Search for the cell housing the specified text and yield its [X, Y] center coordinate. 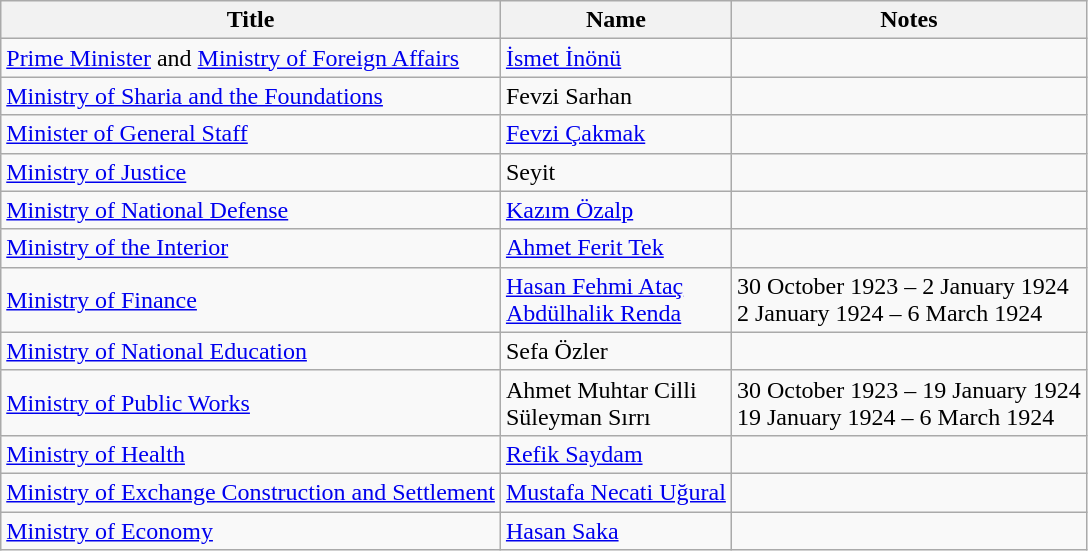
Ministry of Justice [251, 172]
Ahmet Ferit Tek [616, 248]
Seyit [616, 172]
30 October 1923 – 19 January 192419 January 1924 – 6 March 1924 [908, 402]
Ministry of Economy [251, 531]
Minister of General Staff [251, 134]
Ahmet Muhtar CilliSüleyman Sırrı [616, 402]
İsmet İnönü [616, 58]
Kazım Özalp [616, 210]
Hasan Saka [616, 531]
Notes [908, 20]
Sefa Özler [616, 351]
30 October 1923 – 2 January 19242 January 1924 – 6 March 1924 [908, 300]
Name [616, 20]
Refik Saydam [616, 454]
Ministry of National Education [251, 351]
Title [251, 20]
Ministry of the Interior [251, 248]
Ministry of National Defense [251, 210]
Fevzi Sarhan [616, 96]
Prime Minister and Ministry of Foreign Affairs [251, 58]
Ministry of Sharia and the Foundations [251, 96]
Ministry of Public Works [251, 402]
Ministry of Finance [251, 300]
Mustafa Necati Uğural [616, 492]
Fevzi Çakmak [616, 134]
Hasan Fehmi AtaçAbdülhalik Renda [616, 300]
Ministry of Health [251, 454]
Ministry of Exchange Construction and Settlement [251, 492]
